Return the (x, y) coordinate for the center point of the cell that contains the specified text.  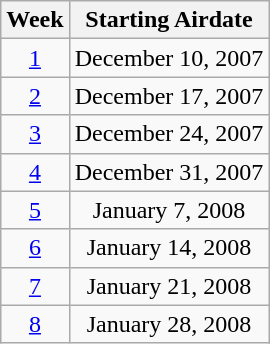
January 21, 2008 (169, 286)
Week (35, 20)
Starting Airdate (169, 20)
December 17, 2007 (169, 96)
5 (35, 210)
December 24, 2007 (169, 134)
3 (35, 134)
2 (35, 96)
1 (35, 58)
January 14, 2008 (169, 248)
December 31, 2007 (169, 172)
7 (35, 286)
December 10, 2007 (169, 58)
6 (35, 248)
8 (35, 324)
4 (35, 172)
January 28, 2008 (169, 324)
January 7, 2008 (169, 210)
